Find where the given text appears and provide that cell's center as (X, Y) coordinate. 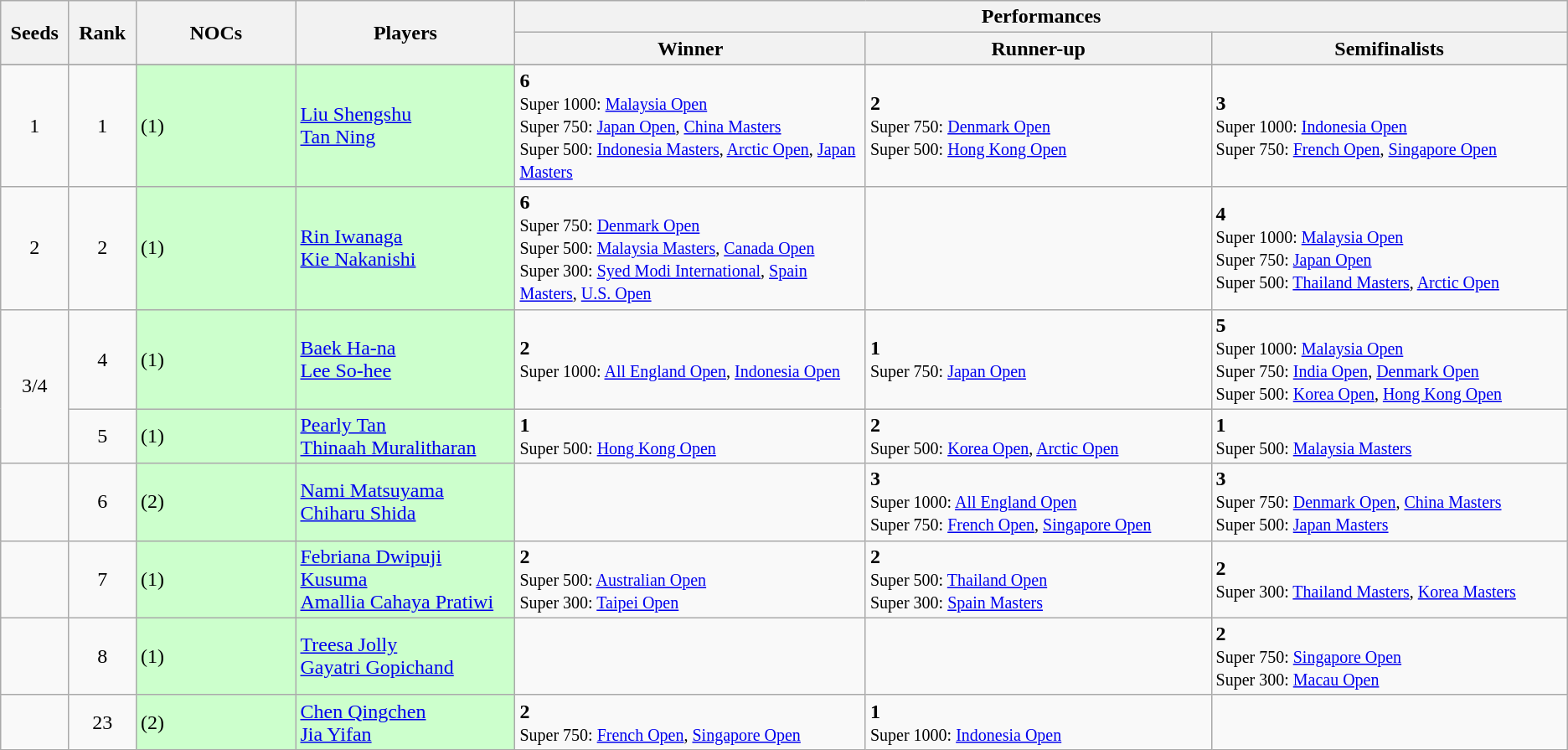
5Super 1000: Malaysia OpenSuper 750: India Open, Denmark OpenSuper 500: Korea Open, Hong Kong Open (1389, 359)
Winner (690, 49)
Rin IwanagaKie Nakanishi (405, 248)
5 (102, 436)
Performances (1041, 17)
2Super 750: French Open, Singapore Open (690, 722)
2Super 1000: All England Open, Indonesia Open (690, 359)
3Super 1000: Indonesia OpenSuper 750: French Open, Singapore Open (1389, 126)
Baek Ha-naLee So-hee (405, 359)
3/4 (35, 386)
1Super 1000: Indonesia Open (1039, 722)
4 (102, 359)
2Super 500: Australian OpenSuper 300: Taipei Open (690, 579)
2Super 750: Singapore OpenSuper 300: Macau Open (1389, 656)
Febriana Dwipuji KusumaAmallia Cahaya Pratiwi (405, 579)
1Super 500: Malaysia Masters (1389, 436)
Treesa JollyGayatri Gopichand (405, 656)
2Super 500: Thailand OpenSuper 300: Spain Masters (1039, 579)
Seeds (35, 33)
2Super 750: Denmark OpenSuper 500: Hong Kong Open (1039, 126)
Chen QingchenJia Yifan (405, 722)
Players (405, 33)
23 (102, 722)
Rank (102, 33)
Semifinalists (1389, 49)
1Super 500: Hong Kong Open (690, 436)
Runner-up (1039, 49)
8 (102, 656)
2Super 300: Thailand Masters, Korea Masters (1389, 579)
1Super 750: Japan Open (1039, 359)
2Super 500: Korea Open, Arctic Open (1039, 436)
7 (102, 579)
3Super 750: Denmark Open, China MastersSuper 500: Japan Masters (1389, 502)
4Super 1000: Malaysia OpenSuper 750: Japan OpenSuper 500: Thailand Masters, Arctic Open (1389, 248)
6 (102, 502)
Pearly TanThinaah Muralitharan (405, 436)
Nami MatsuyamaChiharu Shida (405, 502)
6Super 750: Denmark OpenSuper 500: Malaysia Masters, Canada OpenSuper 300: Syed Modi International, Spain Masters, U.S. Open (690, 248)
NOCs (216, 33)
Liu ShengshuTan Ning (405, 126)
6Super 1000: Malaysia OpenSuper 750: Japan Open, China MastersSuper 500: Indonesia Masters, Arctic Open, Japan Masters (690, 126)
3Super 1000: All England OpenSuper 750: French Open, Singapore Open (1039, 502)
